Output the (x, y) coordinate of the center of the cell containing the given text.  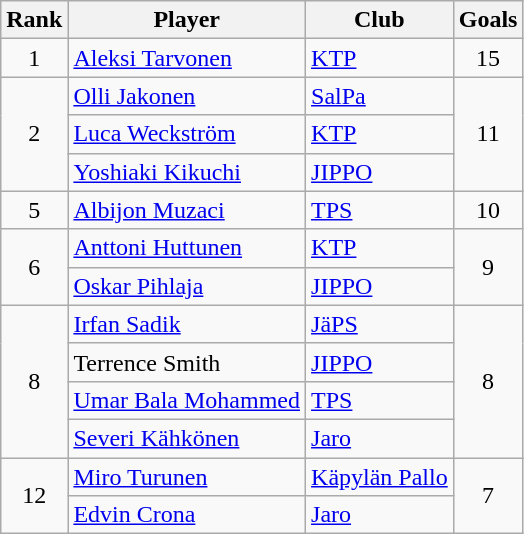
7 (488, 496)
Aleksi Tarvonen (187, 58)
12 (34, 496)
Yoshiaki Kikuchi (187, 172)
5 (34, 210)
Edvin Crona (187, 515)
SalPa (380, 96)
Oskar Pihlaja (187, 286)
JäPS (380, 324)
2 (34, 134)
10 (488, 210)
Irfan Sadik (187, 324)
Terrence Smith (187, 362)
Miro Turunen (187, 477)
Rank (34, 20)
Severi Kähkönen (187, 438)
Goals (488, 20)
Club (380, 20)
9 (488, 267)
Käpylän Pallo (380, 477)
Anttoni Huttunen (187, 248)
Luca Weckström (187, 134)
15 (488, 58)
6 (34, 267)
11 (488, 134)
Olli Jakonen (187, 96)
Albijon Muzaci (187, 210)
Umar Bala Mohammed (187, 400)
Player (187, 20)
1 (34, 58)
